Locate the cell with the specified text and output its (x, y) center coordinate. 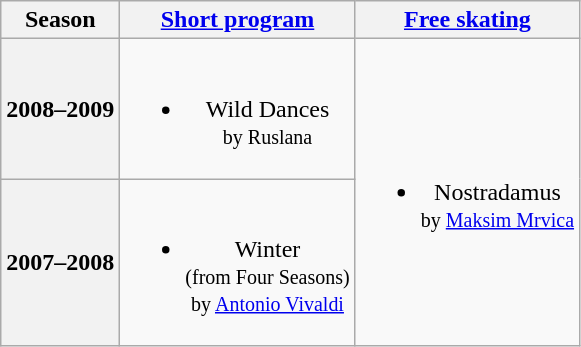
2008–2009 (60, 109)
Season (60, 20)
2007–2008 (60, 262)
Wild Dances by Ruslana (238, 109)
Nostradamus by Maksim Mrvica (467, 192)
Short program (238, 20)
Winter (from Four Seasons) by Antonio Vivaldi (238, 262)
Free skating (467, 20)
